Find where the given text appears and provide that cell's center as (X, Y) coordinate. 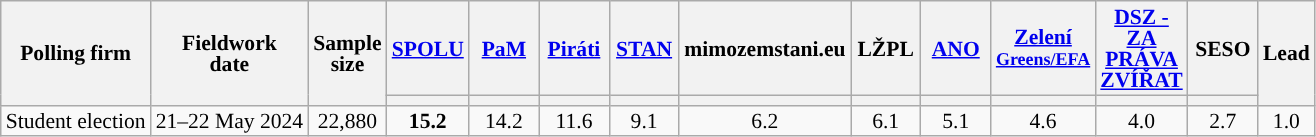
5.1 (956, 120)
Fieldworkdate (230, 53)
STAN (644, 48)
Samplesize (347, 53)
PaM (504, 48)
SESO (1223, 48)
22,880 (347, 120)
ZeleníGreens/EFA (1043, 48)
2.7 (1223, 120)
4.0 (1141, 120)
LŽPL (886, 48)
9.1 (644, 120)
14.2 (504, 120)
SPOLU (428, 48)
11.6 (574, 120)
21–22 May 2024 (230, 120)
Student election (76, 120)
4.6 (1043, 120)
Piráti (574, 48)
DSZ - ZA PRÁVA ZVÍŘAT (1141, 48)
ANO (956, 48)
1.0 (1286, 120)
Lead (1286, 53)
6.1 (886, 120)
15.2 (428, 120)
Polling firm (76, 53)
mimozemstani.eu (764, 48)
6.2 (764, 120)
